Output the (x, y) coordinate of the center of the cell containing the given text.  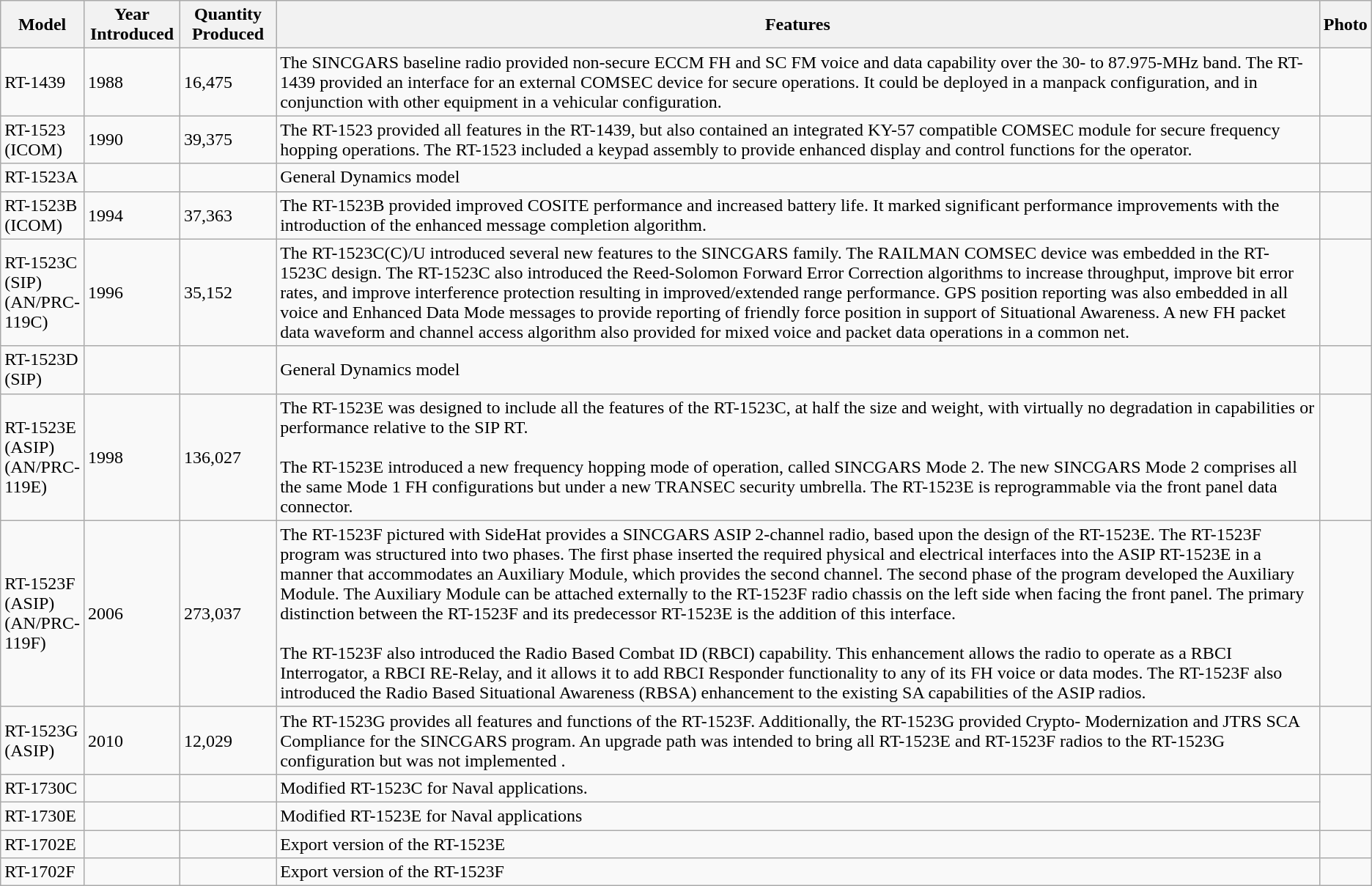
1994 (132, 215)
Photo (1346, 25)
16,475 (229, 82)
37,363 (229, 215)
RT-1702E (43, 843)
Model (43, 25)
1988 (132, 82)
RT-1523C (SIP) (AN/PRC-119C) (43, 292)
2010 (132, 740)
RT-1523D (SIP) (43, 369)
12,029 (229, 740)
Features (798, 25)
1990 (132, 139)
1998 (132, 457)
Export version of the RT-1523F (798, 872)
1996 (132, 292)
RT-1702F (43, 872)
2006 (132, 613)
35,152 (229, 292)
39,375 (229, 139)
Modified RT-1523E for Naval applications (798, 816)
Year Introduced (132, 25)
273,037 (229, 613)
RT-1523A (43, 177)
RT-1523G (ASIP) (43, 740)
RT-1439 (43, 82)
RT-1730C (43, 788)
Export version of the RT-1523E (798, 843)
RT-1523B (ICOM) (43, 215)
RT-1523F (ASIP) (AN/PRC-119F) (43, 613)
Modified RT-1523C for Naval applications. (798, 788)
RT-1523E (ASIP) (AN/PRC-119E) (43, 457)
Quantity Produced (229, 25)
136,027 (229, 457)
RT-1523 (ICOM) (43, 139)
RT-1730E (43, 816)
